Locate the cell with the specified text and output its [x, y] center coordinate. 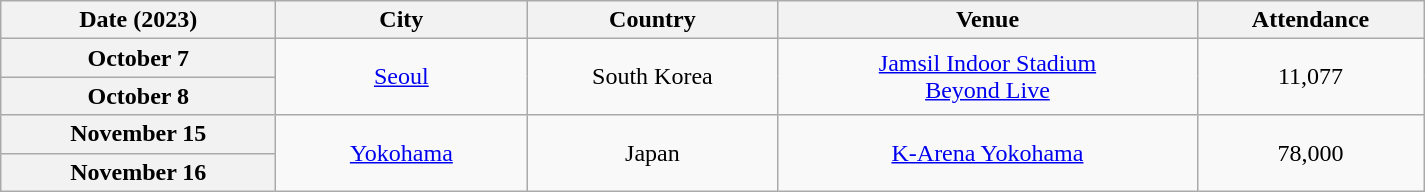
11,077 [1310, 77]
Japan [652, 153]
South Korea [652, 77]
Date (2023) [138, 20]
78,000 [1310, 153]
Yokohama [402, 153]
Seoul [402, 77]
November 16 [138, 172]
K-Arena Yokohama [988, 153]
Jamsil Indoor StadiumBeyond Live [988, 77]
City [402, 20]
November 15 [138, 134]
Attendance [1310, 20]
October 8 [138, 96]
October 7 [138, 58]
Venue [988, 20]
Country [652, 20]
